Pinpoint the cell where the given text exists, returning its [x, y] midpoint coordinate. 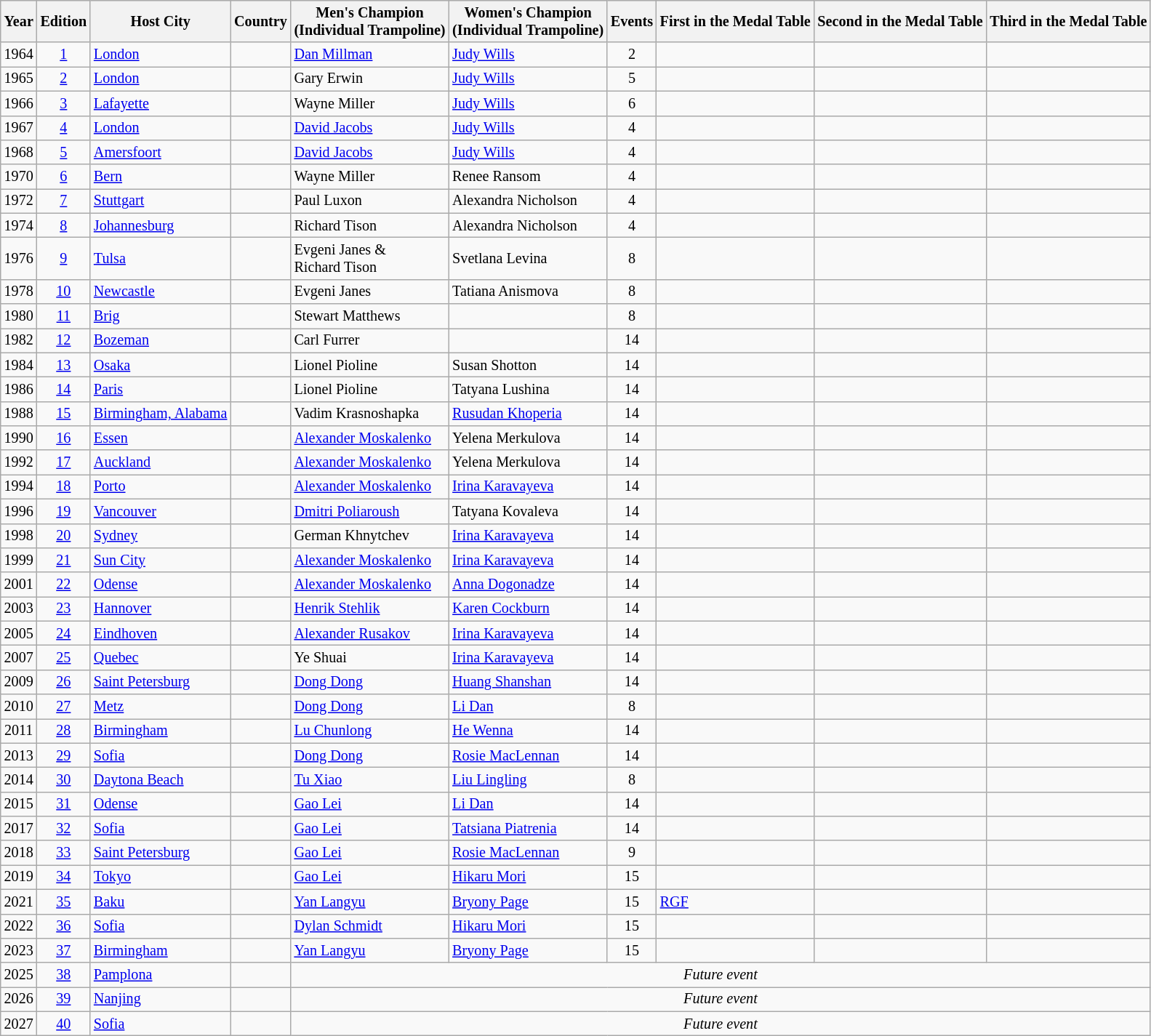
Karen Cockburn [528, 609]
22 [64, 585]
2001 [19, 585]
Osaka [160, 366]
2019 [19, 878]
Eindhoven [160, 634]
1986 [19, 390]
2025 [19, 976]
He Wenna [528, 731]
7 [64, 201]
Tulsa [160, 259]
Daytona Beach [160, 780]
2013 [19, 755]
Nanjing [160, 1000]
25 [64, 658]
Evgeni Janes [370, 292]
Bozeman [160, 341]
2007 [19, 658]
Tatyana Lushina [528, 390]
2018 [19, 854]
Stuttgart [160, 201]
Huang Shanshan [528, 683]
1967 [19, 128]
Birmingham, Alabama [160, 414]
32 [64, 829]
Stewart Matthews [370, 316]
1 [64, 55]
34 [64, 878]
2017 [19, 829]
Tatsiana Piatrenia [528, 829]
Events [632, 22]
2022 [19, 926]
Ye Shuai [370, 658]
Quebec [160, 658]
Renee Ransom [528, 177]
35 [64, 902]
Lu Chunlong [370, 731]
Edition [64, 22]
Brig [160, 316]
Tokyo [160, 878]
1996 [19, 512]
1970 [19, 177]
24 [64, 634]
Liu Lingling [528, 780]
3 [64, 104]
Lafayette [160, 104]
2021 [19, 902]
13 [64, 366]
Paris [160, 390]
1968 [19, 153]
Third in the Medal Table [1069, 22]
Metz [160, 707]
2011 [19, 731]
2026 [19, 1000]
First in the Medal Table [736, 22]
10 [64, 292]
2005 [19, 634]
German Khnytchev [370, 536]
20 [64, 536]
Host City [160, 22]
Gary Erwin [370, 79]
2009 [19, 683]
36 [64, 926]
Sun City [160, 561]
Essen [160, 438]
Baku [160, 902]
Rusudan Khoperia [528, 414]
Amersfoort [160, 153]
Sydney [160, 536]
17 [64, 463]
16 [64, 438]
Tatyana Kovaleva [528, 512]
Susan Shotton [528, 366]
38 [64, 976]
33 [64, 854]
26 [64, 683]
29 [64, 755]
2015 [19, 805]
1982 [19, 341]
1998 [19, 536]
Newcastle [160, 292]
19 [64, 512]
Anna Dogonadze [528, 585]
1980 [19, 316]
Alexander Rusakov [370, 634]
1990 [19, 438]
Bern [160, 177]
23 [64, 609]
2023 [19, 951]
Porto [160, 487]
28 [64, 731]
Dmitri Poliaroush [370, 512]
1964 [19, 55]
31 [64, 805]
1994 [19, 487]
1965 [19, 79]
Dan Millman [370, 55]
Men's Champion(Individual Trampoline) [370, 22]
27 [64, 707]
11 [64, 316]
Hannover [160, 609]
1972 [19, 201]
Country [260, 22]
Evgeni Janes & Richard Tison [370, 259]
Women's Champion(Individual Trampoline) [528, 22]
21 [64, 561]
18 [64, 487]
1974 [19, 226]
37 [64, 951]
Carl Furrer [370, 341]
1978 [19, 292]
12 [64, 341]
Pamplona [160, 976]
Second in the Medal Table [900, 22]
Tatiana Anismova [528, 292]
1988 [19, 414]
1984 [19, 366]
Paul Luxon [370, 201]
Vancouver [160, 512]
2003 [19, 609]
1999 [19, 561]
1966 [19, 104]
Year [19, 22]
1976 [19, 259]
2014 [19, 780]
2010 [19, 707]
Svetlana Levina [528, 259]
Vadim Krasnoshapka [370, 414]
Tu Xiao [370, 780]
Auckland [160, 463]
1992 [19, 463]
39 [64, 1000]
RGF [736, 902]
Richard Tison [370, 226]
Dylan Schmidt [370, 926]
30 [64, 780]
Henrik Stehlik [370, 609]
Johannesburg [160, 226]
